Output the [x, y] coordinate of the center of the cell containing the given text.  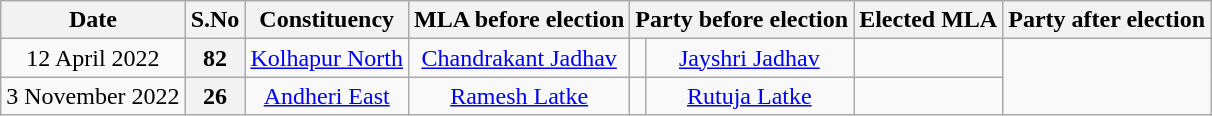
12 April 2022 [93, 58]
26 [215, 96]
S.No [215, 20]
Jayshri Jadhav [750, 58]
3 November 2022 [93, 96]
Elected MLA [928, 20]
Chandrakant Jadhav [520, 58]
Ramesh Latke [520, 96]
Constituency [327, 20]
MLA before election [520, 20]
Party after election [1107, 20]
Andheri East [327, 96]
Date [93, 20]
Rutuja Latke [750, 96]
82 [215, 58]
Kolhapur North [327, 58]
Party before election [742, 20]
